Return (x, y) of the center of cell containing provided text 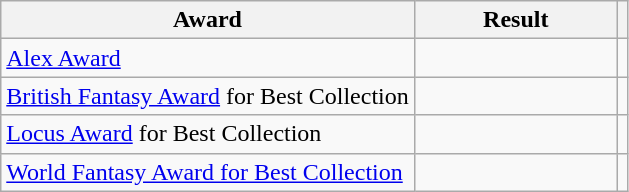
World Fantasy Award for Best Collection (208, 172)
British Fantasy Award for Best Collection (208, 96)
Result (516, 20)
Alex Award (208, 58)
Locus Award for Best Collection (208, 134)
Award (208, 20)
